Determine the (x, y) coordinate at the center of the cell enclosing the given text.  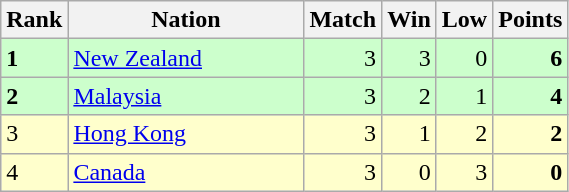
Match (343, 20)
Win (410, 20)
Low (464, 20)
Nation (186, 20)
New Zealand (186, 58)
Canada (186, 172)
Rank (34, 20)
Points (530, 20)
Malaysia (186, 96)
Hong Kong (186, 134)
6 (530, 58)
